From the cell containing the given text, extract its center point as (x, y) coordinate. 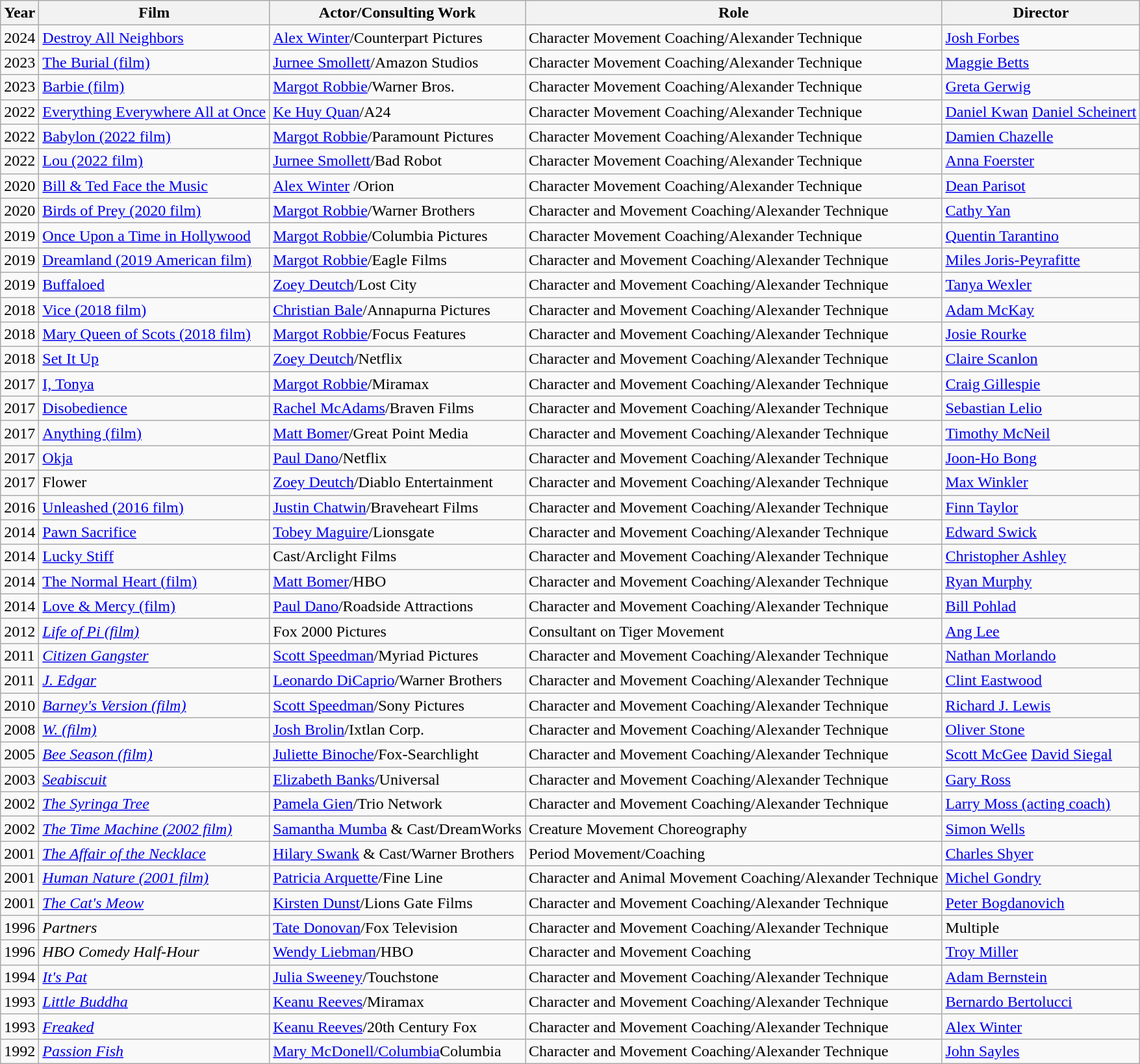
Josie Rourke (1041, 335)
Alex Winter/Counterpart Pictures (398, 38)
Christopher Ashley (1041, 557)
Margot Robbie/Focus Features (398, 335)
Josh Forbes (1041, 38)
2016 (19, 507)
Edward Swick (1041, 532)
Human Nature (2001 film) (155, 878)
Period Movement/Coaching (733, 854)
1994 (19, 977)
Troy Miller (1041, 952)
Scott Speedman/Sony Pictures (398, 705)
Zoey Deutch/Lost City (398, 285)
Justin Chatwin/Braveheart Films (398, 507)
Jurnee Smollett/Amazon Studios (398, 62)
Director (1041, 13)
Keanu Reeves/Miramax (398, 1002)
Scott McGee David Siegal (1041, 755)
Lou (2022 film) (155, 161)
J. Edgar (155, 680)
Ryan Murphy (1041, 581)
Vice (2018 film) (155, 310)
Paul Dano/Netflix (398, 458)
Consultant on Tiger Movement (733, 631)
Finn Taylor (1041, 507)
Wendy Liebman/HBO (398, 952)
Peter Bogdanovich (1041, 903)
Disobedience (155, 409)
John Sayles (1041, 1051)
Bill & Ted Face the Music (155, 186)
Barbie (film) (155, 87)
Miles Joris-Peyrafitte (1041, 260)
Margot Robbie/Columbia Pictures (398, 235)
Damien Chazelle (1041, 136)
Tate Donovan/Fox Television (398, 928)
Bernardo Bertolucci (1041, 1002)
Film (155, 13)
Role (733, 13)
Citizen Gangster (155, 655)
Creature Movement Choreography (733, 829)
Richard J. Lewis (1041, 705)
Adam Bernstein (1041, 977)
Michel Gondry (1041, 878)
Cast/Arclight Films (398, 557)
Greta Gerwig (1041, 87)
Once Upon a Time in Hollywood (155, 235)
Cathy Yan (1041, 210)
Tobey Maguire/Lionsgate (398, 532)
Quentin Tarantino (1041, 235)
Margot Robbie/Eagle Films (398, 260)
Nathan Morlando (1041, 655)
Juliette Binoche/Fox-Searchlight (398, 755)
Unleashed (2016 film) (155, 507)
The Cat's Meow (155, 903)
Maggie Betts (1041, 62)
Love & Mercy (film) (155, 606)
2012 (19, 631)
Hilary Swank & Cast/Warner Brothers (398, 854)
Year (19, 13)
Larry Moss (acting coach) (1041, 804)
2008 (19, 730)
Simon Wells (1041, 829)
W. (film) (155, 730)
It's Pat (155, 977)
Kirsten Dunst/Lions Gate Films (398, 903)
Elizabeth Banks/Universal (398, 779)
Zoey Deutch/Diablo Entertainment (398, 483)
Ang Lee (1041, 631)
Dreamland (2019 American film) (155, 260)
The Normal Heart (film) (155, 581)
Daniel Kwan Daniel Scheinert (1041, 112)
Margot Robbie/Miramax (398, 384)
Character and Animal Movement Coaching/Alexander Technique (733, 878)
2024 (19, 38)
Claire Scanlon (1041, 359)
Barney's Version (film) (155, 705)
Max Winkler (1041, 483)
I, Tonya (155, 384)
Rachel McAdams/Braven Films (398, 409)
Matt Bomer/HBO (398, 581)
Life of Pi (film) (155, 631)
Mary McDonell/ColumbiaColumbia (398, 1051)
HBO Comedy Half-Hour (155, 952)
Paul Dano/Roadside Attractions (398, 606)
Mary Queen of Scots (2018 film) (155, 335)
Craig Gillespie (1041, 384)
Scott Speedman/Myriad Pictures (398, 655)
Alex Winter (1041, 1026)
Buffaloed (155, 285)
Timothy McNeil (1041, 433)
Clint Eastwood (1041, 680)
Dean Parisot (1041, 186)
Anything (film) (155, 433)
Oliver Stone (1041, 730)
Adam McKay (1041, 310)
The Burial (film) (155, 62)
Everything Everywhere All at Once (155, 112)
Passion Fish (155, 1051)
Character and Movement Coaching (733, 952)
Margot Robbie/Warner Bros. (398, 87)
Multiple (1041, 928)
Fox 2000 Pictures (398, 631)
Gary Ross (1041, 779)
Patricia Arquette/Fine Line (398, 878)
Bee Season (film) (155, 755)
Matt Bomer/Great Point Media (398, 433)
Leonardo DiCaprio/Warner Brothers (398, 680)
Josh Brolin/Ixtlan Corp. (398, 730)
Sebastian Lelio (1041, 409)
Jurnee Smollett/Bad Robot (398, 161)
Seabiscuit (155, 779)
Pamela Gien/Trio Network (398, 804)
Anna Foerster (1041, 161)
Tanya Wexler (1041, 285)
Birds of Prey (2020 film) (155, 210)
Pawn Sacrifice (155, 532)
The Time Machine (2002 film) (155, 829)
Ke Huy Quan/A24 (398, 112)
The Syringa Tree (155, 804)
2005 (19, 755)
Set It Up (155, 359)
Partners (155, 928)
Charles Shyer (1041, 854)
Little Buddha (155, 1002)
Margot Robbie/Warner Brothers (398, 210)
Actor/Consulting Work (398, 13)
Zoey Deutch/Netflix (398, 359)
Bill Pohlad (1041, 606)
Margot Robbie/Paramount Pictures (398, 136)
2003 (19, 779)
Alex Winter /Orion (398, 186)
1992 (19, 1051)
Flower (155, 483)
Julia Sweeney/Touchstone (398, 977)
2010 (19, 705)
Destroy All Neighbors (155, 38)
Joon-Ho Bong (1041, 458)
Babylon (2022 film) (155, 136)
Christian Bale/Annapurna Pictures (398, 310)
Samantha Mumba & Cast/DreamWorks (398, 829)
Lucky Stiff (155, 557)
Okja (155, 458)
Keanu Reeves/20th Century Fox (398, 1026)
The Affair of the Necklace (155, 854)
Freaked (155, 1026)
